Search for the cell housing the specified text and yield its [X, Y] center coordinate. 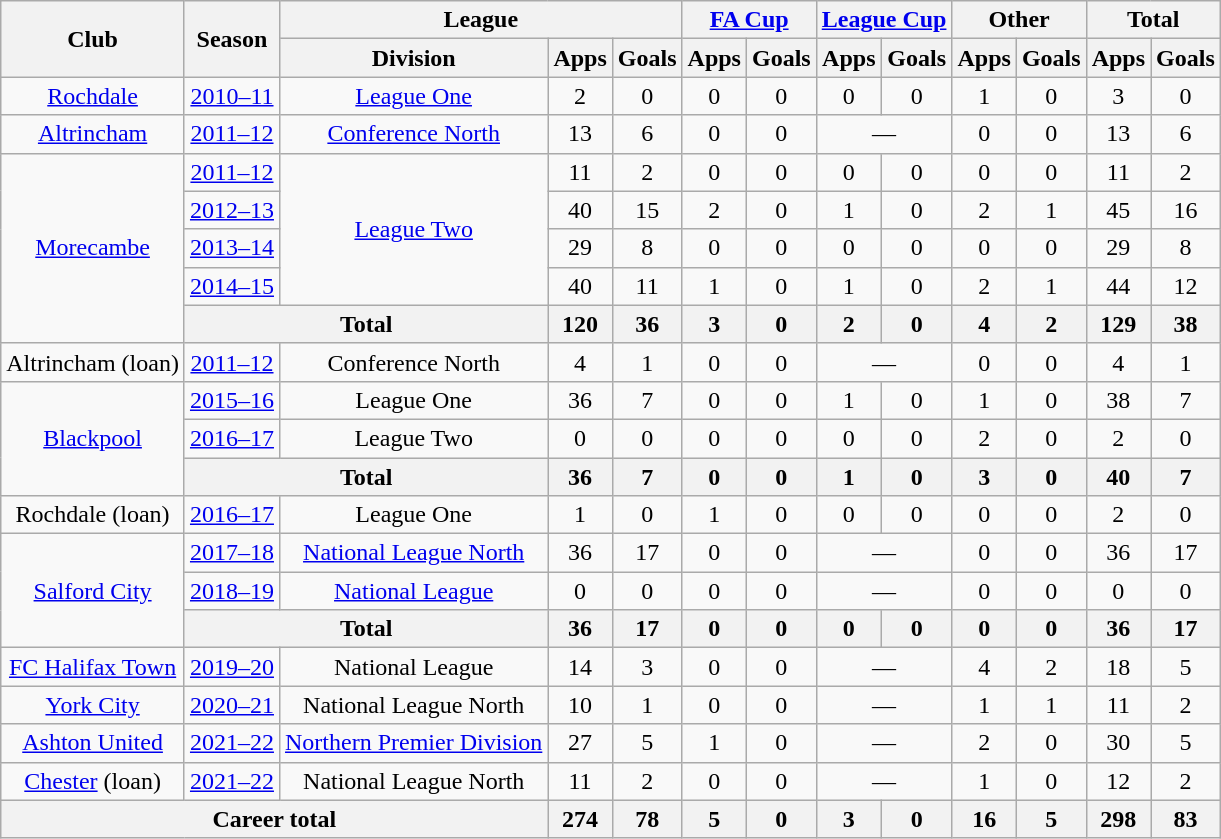
15 [647, 210]
Altrincham [93, 134]
2020–21 [232, 705]
120 [580, 324]
45 [1118, 210]
298 [1118, 819]
Ashton United [93, 743]
2014–15 [232, 286]
2018–19 [232, 591]
2010–11 [232, 96]
Career total [274, 819]
Morecambe [93, 248]
2015–16 [232, 400]
FA Cup [749, 20]
2012–13 [232, 210]
League Cup [884, 20]
York City [93, 705]
274 [580, 819]
Other [1019, 20]
44 [1118, 286]
129 [1118, 324]
Division [413, 58]
Salford City [93, 591]
League [480, 20]
Northern Premier Division [413, 743]
Club [93, 39]
Rochdale [93, 96]
10 [580, 705]
30 [1118, 743]
27 [580, 743]
FC Halifax Town [93, 667]
2013–14 [232, 248]
83 [1186, 819]
78 [647, 819]
14 [580, 667]
2017–18 [232, 553]
Altrincham (loan) [93, 362]
2019–20 [232, 667]
Blackpool [93, 438]
Rochdale (loan) [93, 515]
Chester (loan) [93, 781]
Season [232, 39]
18 [1118, 667]
